Scan for the cell matching the given text and deliver its (x, y) coordinate at center. 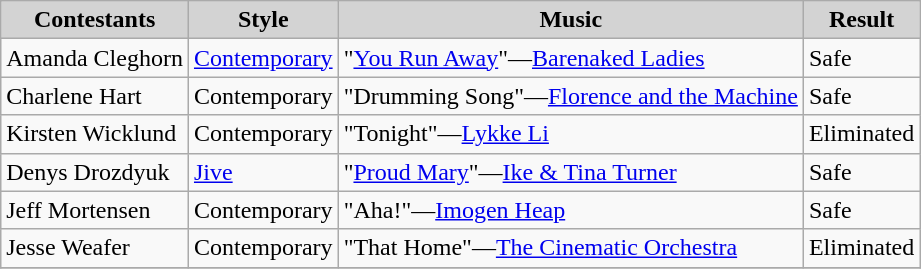
Denys Drozdyuk (95, 172)
Contestants (95, 20)
"Drumming Song"—Florence and the Machine (570, 96)
Jesse Weafer (95, 248)
"Tonight"—Lykke Li (570, 134)
Music (570, 20)
Style (263, 20)
"You Run Away"—Barenaked Ladies (570, 58)
"Proud Mary"—Ike & Tina Turner (570, 172)
Jeff Mortensen (95, 210)
Kirsten Wicklund (95, 134)
Charlene Hart (95, 96)
Amanda Cleghorn (95, 58)
"That Home"—The Cinematic Orchestra (570, 248)
Result (861, 20)
Jive (263, 172)
"Aha!"—Imogen Heap (570, 210)
